Detect which cell encompasses the target text, then output its [X, Y] center coordinate. 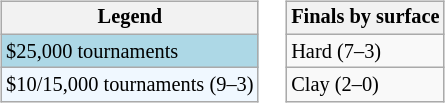
Finals by surface [365, 18]
Clay (2–0) [365, 85]
Hard (7–3) [365, 51]
$25,000 tournaments [130, 51]
Legend [130, 18]
$10/15,000 tournaments (9–3) [130, 85]
